Scan for the cell matching the given text and deliver its [x, y] coordinate at center. 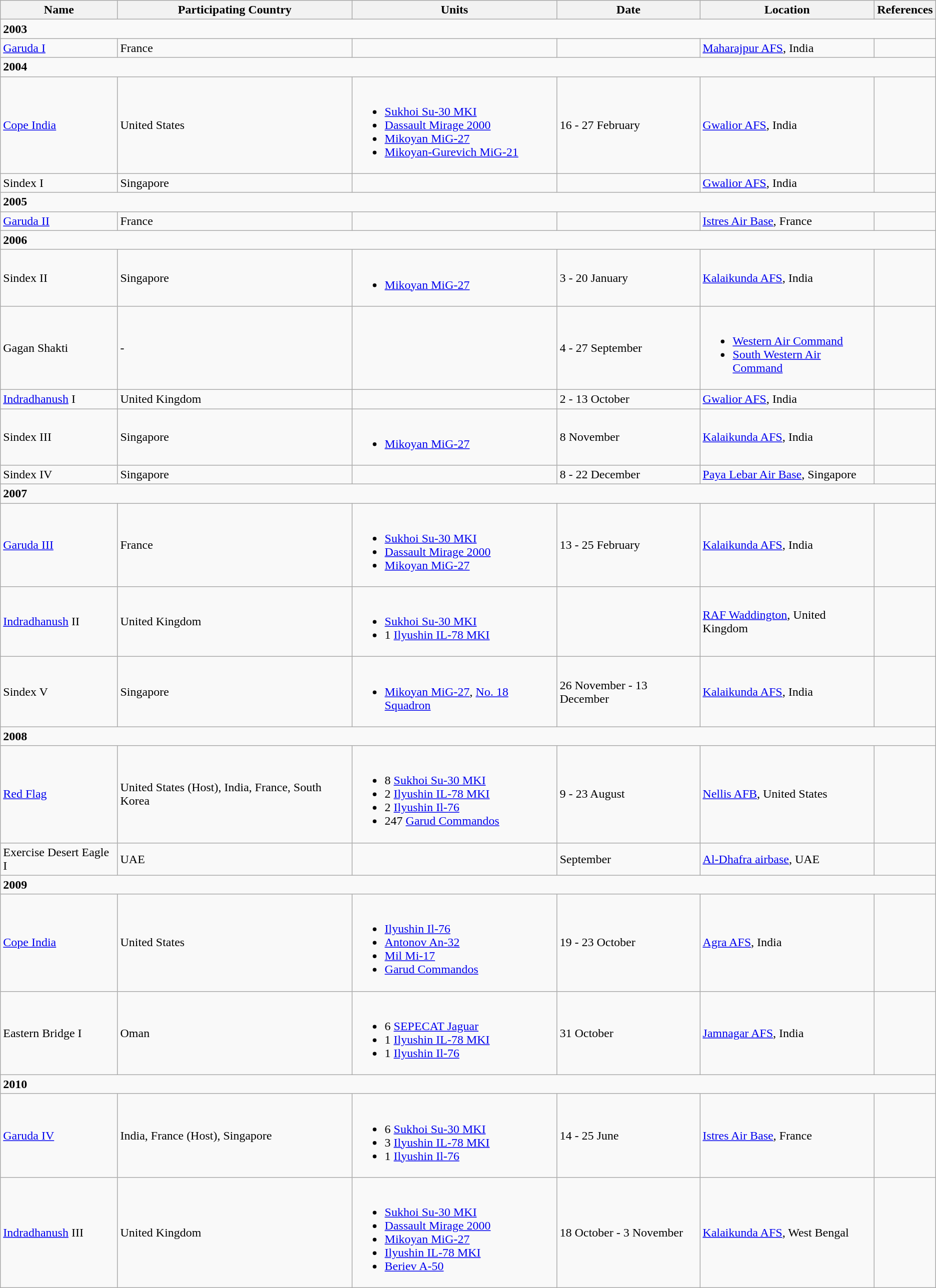
Date [628, 10]
31 October [628, 1033]
Garuda II [59, 221]
Jamnagar AFS, India [787, 1033]
13 - 25 February [628, 545]
14 - 25 June [628, 1136]
Agra AFS, India [787, 943]
India, France (Host), Singapore [235, 1136]
2003 [468, 29]
Sindex IV [59, 475]
2008 [468, 736]
UAE [235, 859]
Sindex I [59, 183]
Sindex II [59, 278]
3 - 20 January [628, 278]
Sukhoi Su-30 MKIDassault Mirage 2000Mikoyan MiG-27 [454, 545]
Red Flag [59, 794]
6 Sukhoi Su-30 MKI3 Ilyushin IL-78 MKI1 Ilyushin Il-76 [454, 1136]
2009 [468, 885]
Ilyushin Il-76Antonov An-32Mil Mi-17Garud Commandos [454, 943]
Participating Country [235, 10]
19 - 23 October [628, 943]
Sindex V [59, 692]
References [905, 10]
2010 [468, 1084]
Sukhoi Su-30 MKIDassault Mirage 2000Mikoyan MiG-27Mikoyan-Gurevich MiG-21 [454, 125]
Indradhanush III [59, 1233]
Sukhoi Su-30 MKIDassault Mirage 2000Mikoyan MiG-27Ilyushin IL-78 MKIBeriev A-50 [454, 1233]
United States (Host), India, France, South Korea [235, 794]
Units [454, 10]
Sindex III [59, 437]
26 November - 13 December [628, 692]
Paya Lebar Air Base, Singapore [787, 475]
Oman [235, 1033]
Garuda III [59, 545]
Western Air CommandSouth Western Air Command [787, 348]
2007 [468, 494]
RAF Waddington, United Kingdom [787, 622]
Mikoyan MiG-27, No. 18 Squadron [454, 692]
2006 [468, 240]
2005 [468, 202]
September [628, 859]
8 - 22 December [628, 475]
2 - 13 October [628, 399]
Al-Dhafra airbase, UAE [787, 859]
Garuda IV [59, 1136]
Gagan Shakti [59, 348]
16 - 27 February [628, 125]
8 Sukhoi Su-30 MKI2 Ilyushin IL-78 MKI2 Ilyushin Il-76247 Garud Commandos [454, 794]
Indradhanush II [59, 622]
8 November [628, 437]
4 - 27 September [628, 348]
Exercise Desert Eagle I [59, 859]
9 - 23 August [628, 794]
Location [787, 10]
2004 [468, 67]
Kalaikunda AFS, West Bengal [787, 1233]
Sukhoi Su-30 MKI1 Ilyushin IL-78 MKI [454, 622]
18 October - 3 November [628, 1233]
Nellis AFB, United States [787, 794]
Garuda I [59, 48]
Indradhanush I [59, 399]
Eastern Bridge I [59, 1033]
Maharajpur AFS, India [787, 48]
- [235, 348]
Name [59, 10]
6 SEPECAT Jaguar1 Ilyushin IL-78 MKI1 Ilyushin Il-76 [454, 1033]
